Pinpoint the cell where the given text exists, returning its (x, y) midpoint coordinate. 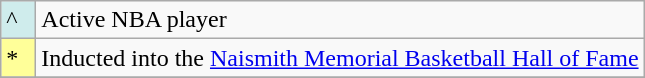
Inducted into the Naismith Memorial Basketball Hall of Fame (340, 58)
^ (18, 20)
* (18, 58)
Active NBA player (340, 20)
